Determine the [X, Y] coordinate at the center of the cell enclosing the given text.  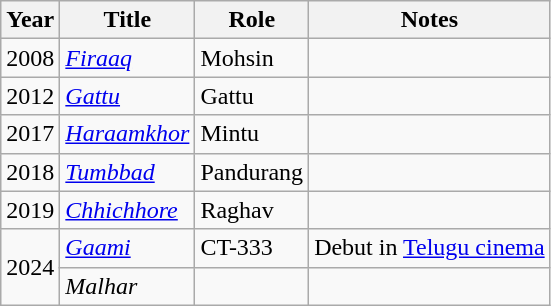
2019 [30, 210]
2017 [30, 134]
Notes [430, 20]
Chhichhore [128, 210]
Debut in Telugu cinema [430, 248]
Gaami [128, 248]
2012 [30, 96]
CT-333 [252, 248]
Pandurang [252, 172]
Malhar [128, 286]
Mohsin [252, 58]
Haraamkhor [128, 134]
Tumbbad [128, 172]
Title [128, 20]
Raghav [252, 210]
2018 [30, 172]
Role [252, 20]
2008 [30, 58]
Year [30, 20]
2024 [30, 267]
Firaaq [128, 58]
Mintu [252, 134]
